Pinpoint the cell where the given text exists, returning its (x, y) midpoint coordinate. 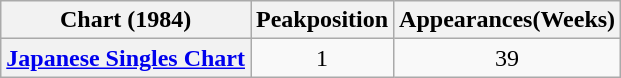
Chart (1984) (126, 20)
39 (508, 58)
1 (322, 58)
Appearances(Weeks) (508, 20)
Peakposition (322, 20)
Japanese Singles Chart (126, 58)
